Output the [x, y] coordinate of the center of the cell containing the given text.  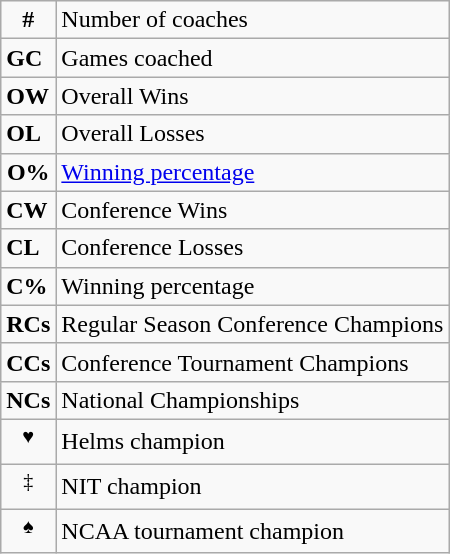
CCs [28, 362]
RCs [28, 324]
♥ [28, 442]
OW [28, 96]
OL [28, 134]
Games coached [252, 58]
Overall Wins [252, 96]
NIT champion [252, 486]
NCs [28, 400]
# [28, 20]
Conference Wins [252, 210]
Helms champion [252, 442]
CW [28, 210]
Conference Losses [252, 248]
O% [28, 172]
Overall Losses [252, 134]
National Championships [252, 400]
NCAA tournament champion [252, 532]
♠ [28, 532]
‡ [28, 486]
Conference Tournament Champions [252, 362]
C% [28, 286]
Number of coaches [252, 20]
CL [28, 248]
GC [28, 58]
Regular Season Conference Champions [252, 324]
